Provide the [X, Y] coordinate of the cell's center where the given text is located.  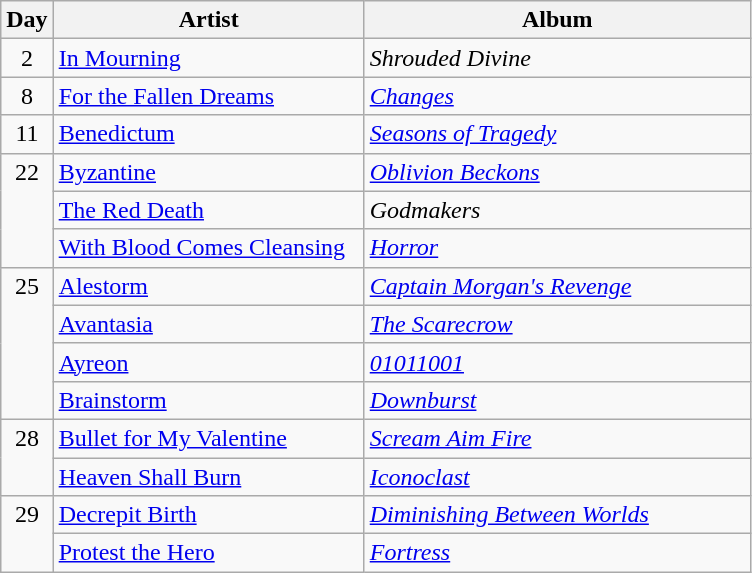
Iconoclast [557, 477]
8 [27, 96]
With Blood Comes Cleansing [208, 248]
The Red Death [208, 210]
22 [27, 210]
29 [27, 534]
Album [557, 20]
11 [27, 134]
Changes [557, 96]
The Scarecrow [557, 324]
Seasons of Tragedy [557, 134]
Diminishing Between Worlds [557, 515]
Fortress [557, 553]
25 [27, 343]
Downburst [557, 400]
Protest the Hero [208, 553]
Byzantine [208, 172]
2 [27, 58]
For the Fallen Dreams [208, 96]
Scream Aim Fire [557, 438]
Decrepit Birth [208, 515]
Bullet for My Valentine [208, 438]
28 [27, 457]
Brainstorm [208, 400]
Alestorm [208, 286]
In Mourning [208, 58]
Artist [208, 20]
Captain Morgan's Revenge [557, 286]
Day [27, 20]
01011001 [557, 362]
Shrouded Divine [557, 58]
Ayreon [208, 362]
Oblivion Beckons [557, 172]
Benedictum [208, 134]
Horror [557, 248]
Godmakers [557, 210]
Avantasia [208, 324]
Heaven Shall Burn [208, 477]
